Extract the (x, y) coordinate from the center of the cell holding the provided text.  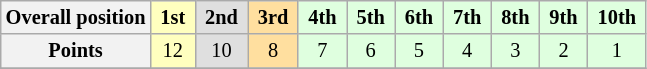
1 (617, 51)
8 (273, 51)
3rd (273, 17)
Overall position (76, 17)
2 (563, 51)
Points (76, 51)
3 (515, 51)
5 (419, 51)
5th (371, 17)
9th (563, 17)
10 (222, 51)
4 (467, 51)
2nd (222, 17)
6 (371, 51)
4th (322, 17)
7th (467, 17)
1st (172, 17)
6th (419, 17)
8th (515, 17)
10th (617, 17)
7 (322, 51)
12 (172, 51)
